Identify which cell holds the provided text, then report its [X, Y] central coordinate. 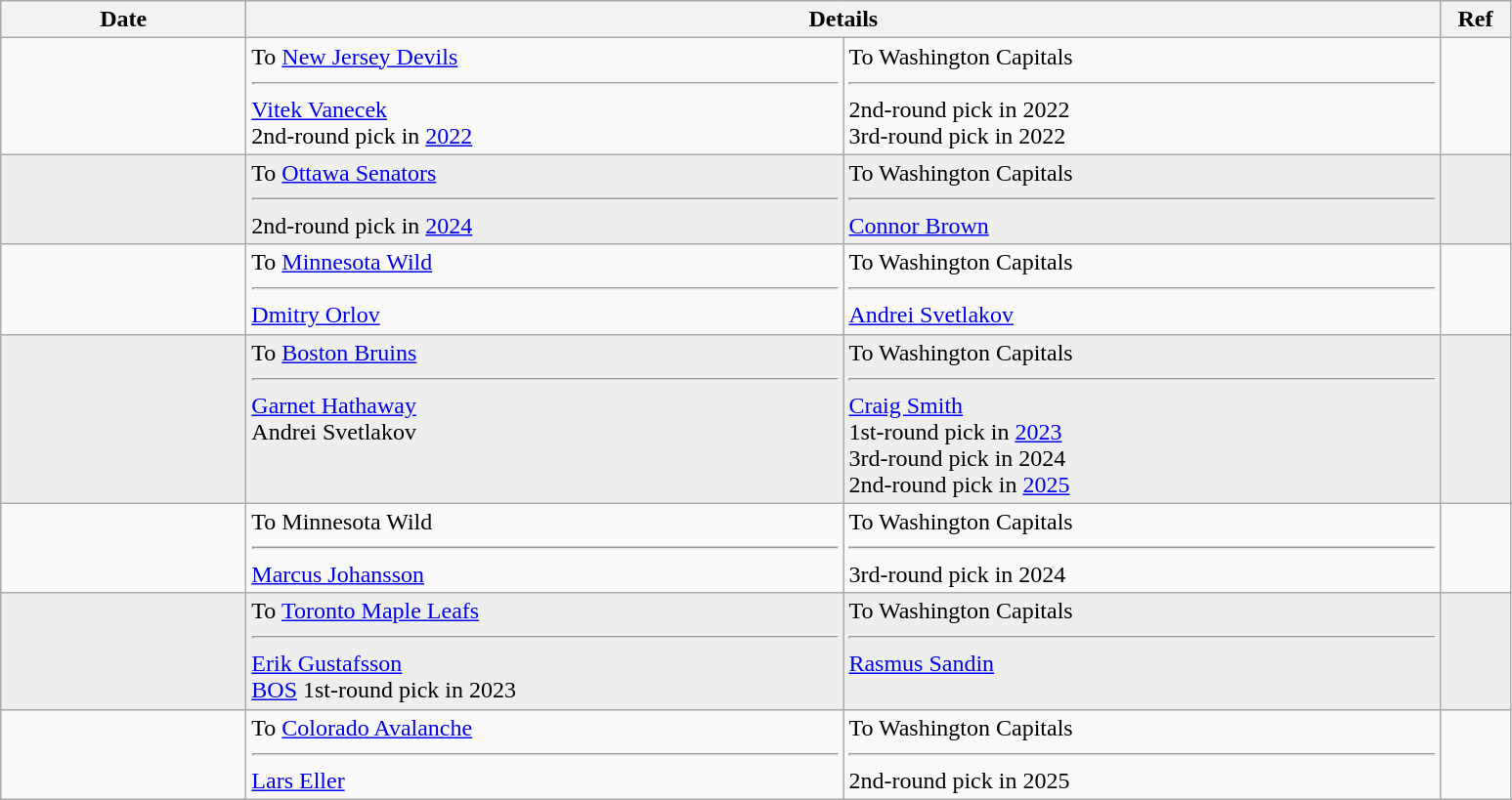
Date [123, 20]
To Washington CapitalsAndrei Svetlakov [1142, 289]
To Minnesota WildDmitry Orlov [545, 289]
To Washington CapitalsRasmus Sandin [1142, 651]
Ref [1476, 20]
To Ottawa Senators2nd-round pick in 2024 [545, 199]
To Washington CapitalsCraig Smith1st-round pick in 20233rd-round pick in 20242nd-round pick in 2025 [1142, 418]
To New Jersey DevilsVitek Vanecek2nd-round pick in 2022 [545, 96]
To Washington CapitalsConnor Brown [1142, 199]
To Washington Capitals2nd-round pick in 2025 [1142, 754]
To Colorado AvalancheLars Eller [545, 754]
To Minnesota WildMarcus Johansson [545, 548]
To Washington Capitals3rd-round pick in 2024 [1142, 548]
To Toronto Maple LeafsErik GustafssonBOS 1st-round pick in 2023 [545, 651]
Details [843, 20]
To Boston BruinsGarnet HathawayAndrei Svetlakov [545, 418]
To Washington Capitals2nd-round pick in 20223rd-round pick in 2022 [1142, 96]
